Locate the cell with the specified text and output its (x, y) center coordinate. 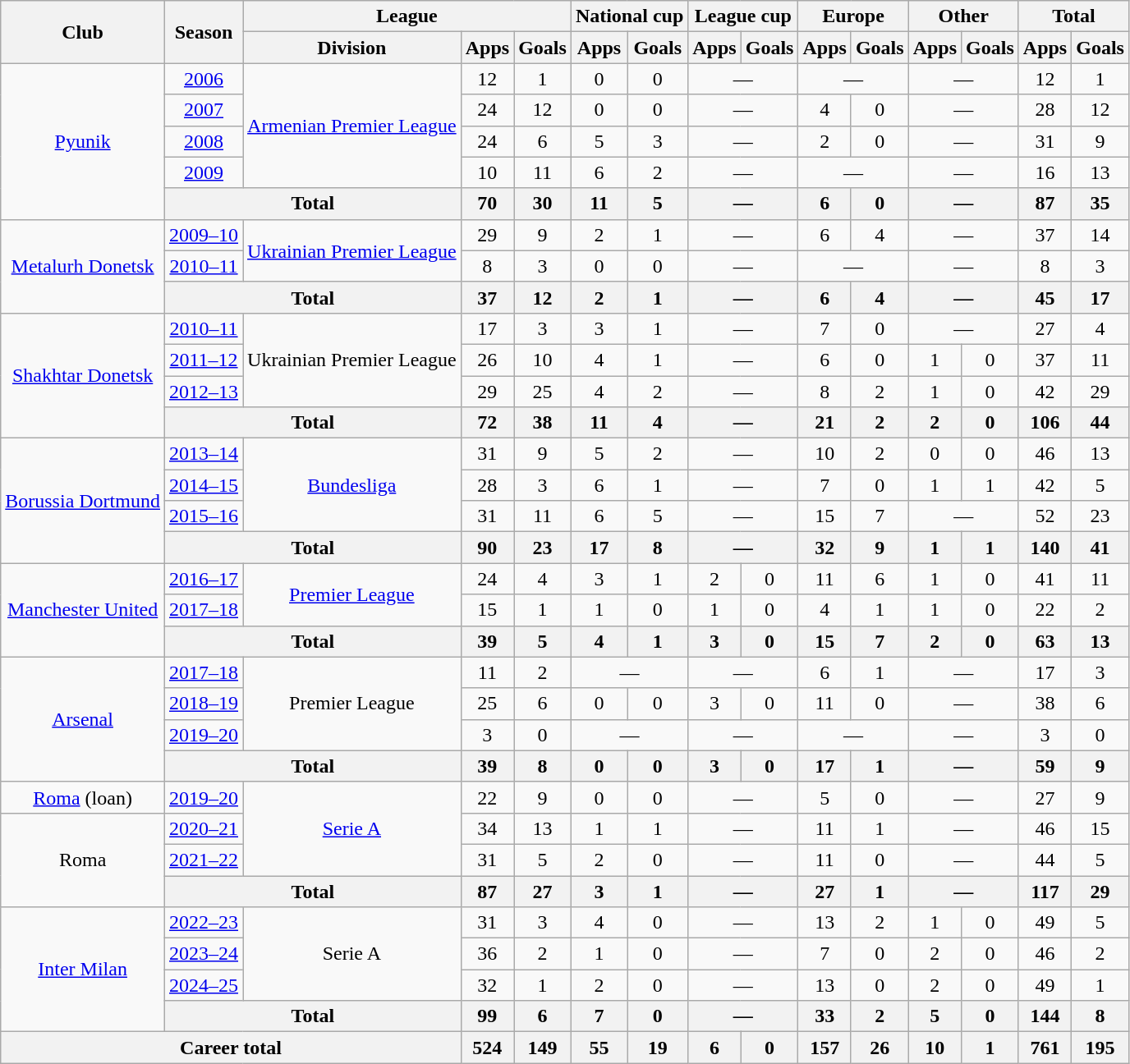
Europe (853, 16)
Inter Milan (83, 970)
16 (1045, 172)
Club (83, 32)
Roma (loan) (83, 797)
Career total (231, 1048)
55 (599, 1048)
Metalurh Donetsk (83, 266)
45 (1045, 297)
2021–22 (204, 860)
99 (487, 1016)
Arsenal (83, 719)
League (407, 16)
Season (204, 32)
90 (487, 548)
195 (1100, 1048)
Armenian Premier League (352, 126)
2007 (204, 110)
2023–24 (204, 954)
League cup (743, 16)
14 (1100, 235)
Roma (83, 860)
106 (1045, 423)
2022–23 (204, 923)
140 (1045, 548)
117 (1045, 891)
2018–19 (204, 704)
Other (963, 16)
2014–15 (204, 485)
Pyunik (83, 141)
2011–12 (204, 360)
2024–25 (204, 985)
59 (1045, 766)
2006 (204, 79)
70 (487, 204)
2020–21 (204, 828)
Division (352, 48)
2012–13 (204, 392)
149 (543, 1048)
2008 (204, 141)
Shakhtar Donetsk (83, 375)
144 (1045, 1016)
19 (658, 1048)
35 (1100, 204)
36 (487, 954)
National cup (629, 16)
34 (487, 828)
2015–16 (204, 516)
2009–10 (204, 235)
52 (1045, 516)
Borussia Dortmund (83, 501)
2009 (204, 172)
21 (825, 423)
63 (1045, 641)
Bundesliga (352, 485)
72 (487, 423)
157 (825, 1048)
30 (543, 204)
2016–17 (204, 579)
761 (1045, 1048)
2013–14 (204, 454)
33 (825, 1016)
524 (487, 1048)
Manchester United (83, 610)
